Pinpoint the cell where the given text exists, returning its [X, Y] midpoint coordinate. 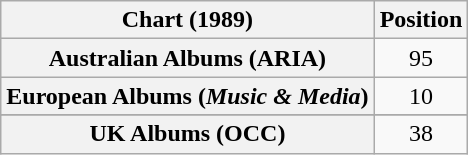
10 [421, 96]
38 [421, 134]
Position [421, 20]
Australian Albums (ARIA) [188, 58]
UK Albums (OCC) [188, 134]
European Albums (Music & Media) [188, 96]
95 [421, 58]
Chart (1989) [188, 20]
